Determine the [x, y] coordinate at the center of the cell enclosing the given text.  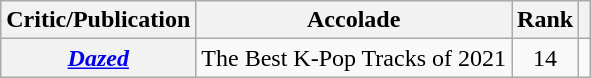
Accolade [354, 20]
The Best K-Pop Tracks of 2021 [354, 58]
14 [546, 58]
Critic/Publication [98, 20]
Dazed [98, 58]
Rank [546, 20]
